Locate the cell with the specified text and output its (x, y) center coordinate. 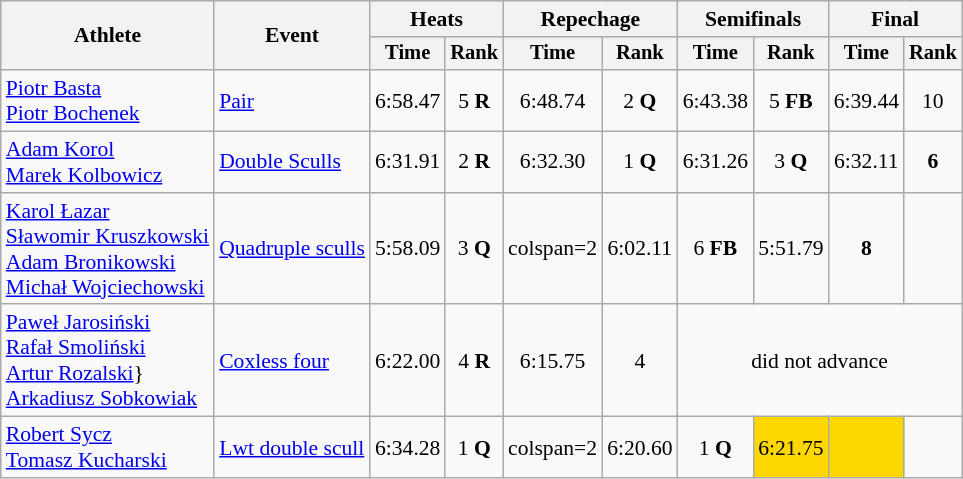
did not advance (820, 361)
6 (933, 162)
8 (866, 249)
Double Sculls (292, 162)
5 R (474, 100)
2 R (474, 162)
Final (896, 19)
6:31.91 (408, 162)
Piotr BastaPiotr Bochenek (108, 100)
6:15.75 (552, 361)
6:32.11 (866, 162)
Lwt double scull (292, 448)
4 R (474, 361)
6 FB (716, 249)
Pair (292, 100)
Quadruple sculls (292, 249)
Semifinals (754, 19)
Coxless four (292, 361)
6:02.11 (640, 249)
6:39.44 (866, 100)
4 (640, 361)
10 (933, 100)
5:51.79 (790, 249)
6:21.75 (790, 448)
Adam KorolMarek Kolbowicz (108, 162)
Repechage (590, 19)
6:48.74 (552, 100)
Event (292, 36)
Athlete (108, 36)
2 Q (640, 100)
6:22.00 (408, 361)
6:20.60 (640, 448)
Robert SyczTomasz Kucharski (108, 448)
6:32.30 (552, 162)
6:34.28 (408, 448)
6:43.38 (716, 100)
Paweł JarosińskiRafał SmolińskiArtur Rozalski}Arkadiusz Sobkowiak (108, 361)
Karol ŁazarSławomir KruszkowskiAdam BronikowskiMichał Wojciechowski (108, 249)
6:58.47 (408, 100)
5:58.09 (408, 249)
5 FB (790, 100)
6:31.26 (716, 162)
Heats (436, 19)
